Scan for the cell matching the given text and deliver its [X, Y] coordinate at center. 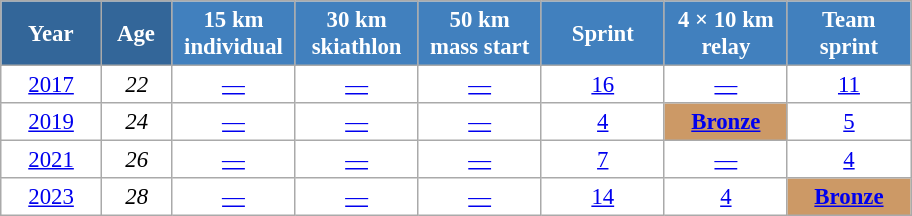
Team sprint [848, 34]
16 [602, 85]
Year [52, 34]
26 [136, 160]
28 [136, 197]
30 km skiathlon [356, 34]
2017 [52, 85]
2021 [52, 160]
14 [602, 197]
2023 [52, 197]
50 km mass start [480, 34]
24 [136, 122]
22 [136, 85]
4 × 10 km relay [726, 34]
Age [136, 34]
11 [848, 85]
5 [848, 122]
Sprint [602, 34]
15 km individual [234, 34]
2019 [52, 122]
7 [602, 160]
